Scan for the cell matching the given text and deliver its [X, Y] coordinate at center. 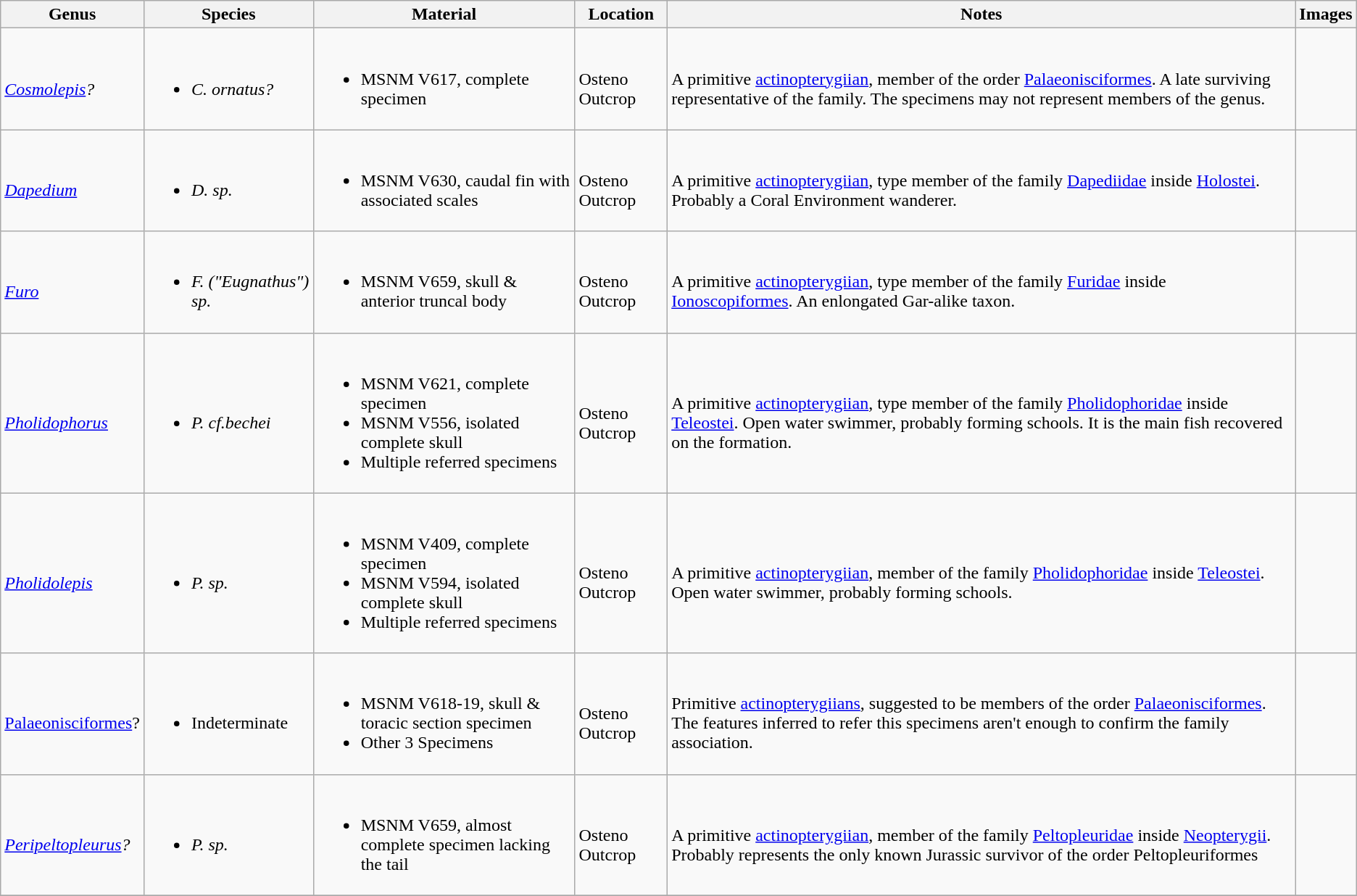
Pholidolepis [72, 573]
Dapedium [72, 181]
MSNM V659, skull & anterior truncal body [444, 282]
Notes [982, 14]
Peripeltopleurus? [72, 835]
A primitive actinopterygiian, type member of the family Furidae inside Ionoscopiformes. An enlongated Gar-alike taxon. [982, 282]
MSNM V409, complete specimenMSNM V594, isolated complete skullMultiple referred specimens [444, 573]
C. ornatus? [228, 79]
Pholidophorus [72, 413]
Species [228, 14]
Palaeonisciformes? [72, 713]
Furo [72, 282]
A primitive actinopterygiian, member of the family Pholidophoridae inside Teleostei. Open water swimmer, probably forming schools. [982, 573]
Location [621, 14]
MSNM V618-19, skull & toracic section specimenOther 3 Specimens [444, 713]
MSNM V617, complete specimen [444, 79]
Images [1326, 14]
F. ("Eugnathus") sp. [228, 282]
Cosmolepis? [72, 79]
Indeterminate [228, 713]
D. sp. [228, 181]
Material [444, 14]
MSNM V621, complete specimenMSNM V556, isolated complete skullMultiple referred specimens [444, 413]
A primitive actinopterygiian, type member of the family Dapediidae inside Holostei. Probably a Coral Environment wanderer. [982, 181]
P. cf.bechei [228, 413]
Genus [72, 14]
MSNM V630, caudal fin with associated scales [444, 181]
MSNM V659, almost complete specimen lacking the tail [444, 835]
